Extract the [X, Y] coordinate from the center of the cell holding the provided text.  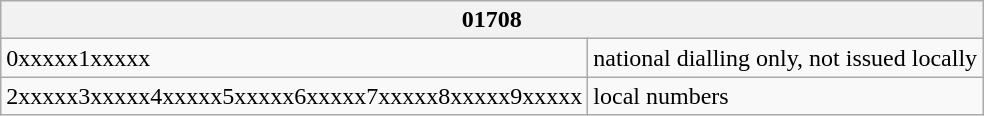
01708 [492, 20]
2xxxxx3xxxxx4xxxxx5xxxxx6xxxxx7xxxxx8xxxxx9xxxxx [294, 96]
national dialling only, not issued locally [786, 58]
0xxxxx1xxxxx [294, 58]
local numbers [786, 96]
